Locate the cell with the specified text and output its [x, y] center coordinate. 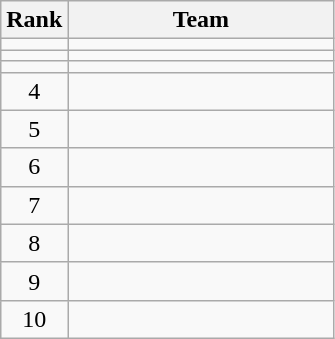
7 [34, 205]
9 [34, 281]
8 [34, 243]
6 [34, 167]
Team [201, 20]
5 [34, 129]
10 [34, 319]
4 [34, 91]
Rank [34, 20]
